Scan for the cell matching the given text and deliver its (X, Y) coordinate at center. 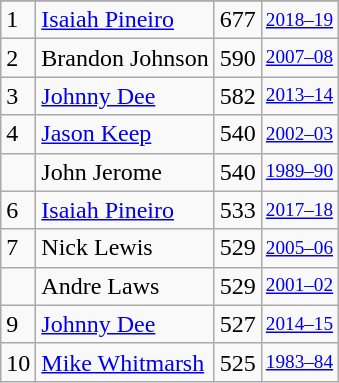
533 (238, 210)
527 (238, 324)
1983–84 (299, 362)
10 (18, 362)
2002–03 (299, 134)
4 (18, 134)
2005–06 (299, 248)
590 (238, 58)
6 (18, 210)
2017–18 (299, 210)
Brandon Johnson (125, 58)
2007–08 (299, 58)
Jason Keep (125, 134)
Nick Lewis (125, 248)
2014–15 (299, 324)
2001–02 (299, 286)
9 (18, 324)
1 (18, 20)
2 (18, 58)
2018–19 (299, 20)
525 (238, 362)
7 (18, 248)
582 (238, 96)
2013–14 (299, 96)
677 (238, 20)
3 (18, 96)
Andre Laws (125, 286)
1989–90 (299, 172)
Mike Whitmarsh (125, 362)
John Jerome (125, 172)
